Return [X, Y] of the center of cell containing provided text 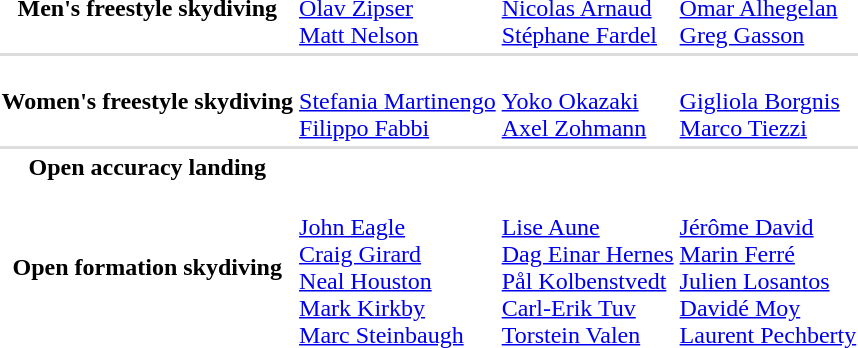
Yoko OkazakiAxel Zohmann [588, 101]
Gigliola BorgnisMarco Tiezzi [768, 101]
Open accuracy landing [148, 167]
Stefania MartinengoFilippo Fabbi [398, 101]
Women's freestyle skydiving [148, 101]
